Output the (X, Y) coordinate of the center of the cell containing the given text.  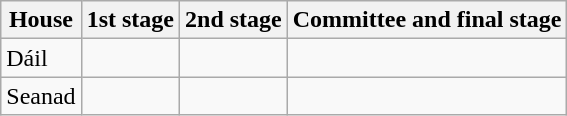
Committee and final stage (427, 20)
1st stage (130, 20)
Seanad (41, 96)
2nd stage (234, 20)
Dáil (41, 58)
House (41, 20)
